Search for the cell housing the specified text and yield its [x, y] center coordinate. 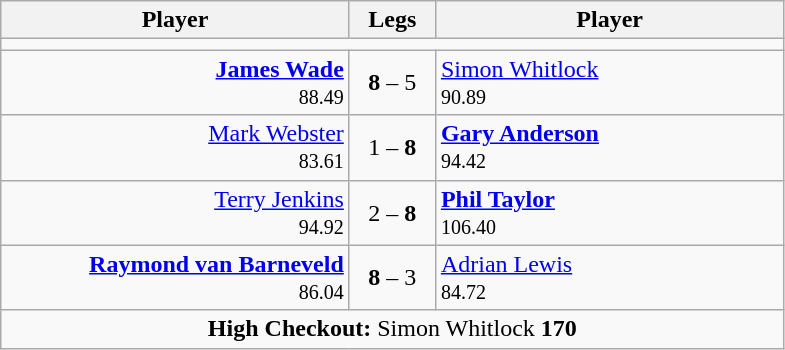
8 – 5 [392, 82]
Simon Whitlock 90.89 [610, 82]
Gary Anderson 94.42 [610, 148]
Legs [392, 20]
Terry Jenkins 94.92 [176, 212]
Mark Webster 83.61 [176, 148]
1 – 8 [392, 148]
High Checkout: Simon Whitlock 170 [392, 329]
Phil Taylor 106.40 [610, 212]
2 – 8 [392, 212]
8 – 3 [392, 278]
Adrian Lewis 84.72 [610, 278]
Raymond van Barneveld 86.04 [176, 278]
James Wade 88.49 [176, 82]
